Pinpoint the cell where the given text exists, returning its (x, y) midpoint coordinate. 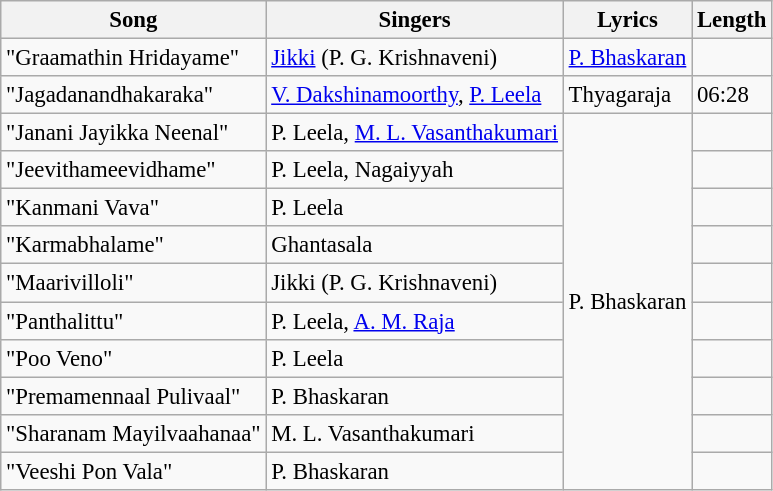
M. L. Vasanthakumari (414, 433)
"Jagadanandhakaraka" (134, 95)
"Janani Jayikka Neenal" (134, 133)
Thyagaraja (627, 95)
"Premamennaal Pulivaal" (134, 396)
06:28 (732, 95)
"Karmabhalame" (134, 245)
Length (732, 20)
"Graamathin Hridayame" (134, 58)
P. Leela, M. L. Vasanthakumari (414, 133)
Singers (414, 20)
P. Leela, Nagaiyyah (414, 170)
"Maarivilloli" (134, 283)
Lyrics (627, 20)
"Kanmani Vava" (134, 208)
"Panthalittu" (134, 321)
"Veeshi Pon Vala" (134, 471)
"Jeevithameevidhame" (134, 170)
V. Dakshinamoorthy, P. Leela (414, 95)
Song (134, 20)
"Poo Veno" (134, 358)
P. Leela, A. M. Raja (414, 321)
"Sharanam Mayilvaahanaa" (134, 433)
Ghantasala (414, 245)
